Detect which cell encompasses the target text, then output its [x, y] center coordinate. 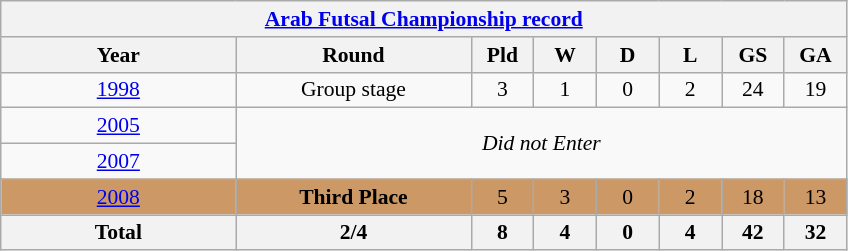
Year [118, 55]
Did not Enter [542, 144]
1998 [118, 90]
5 [502, 197]
Third Place [354, 197]
2007 [118, 162]
2/4 [354, 233]
2005 [118, 126]
2008 [118, 197]
Group stage [354, 90]
W [566, 55]
32 [816, 233]
18 [754, 197]
GS [754, 55]
Round [354, 55]
19 [816, 90]
13 [816, 197]
Arab Futsal Championship record [424, 19]
1 [566, 90]
D [628, 55]
L [690, 55]
8 [502, 233]
Pld [502, 55]
42 [754, 233]
24 [754, 90]
GA [816, 55]
Total [118, 233]
